Determine the (x, y) coordinate at the center of the cell enclosing the given text.  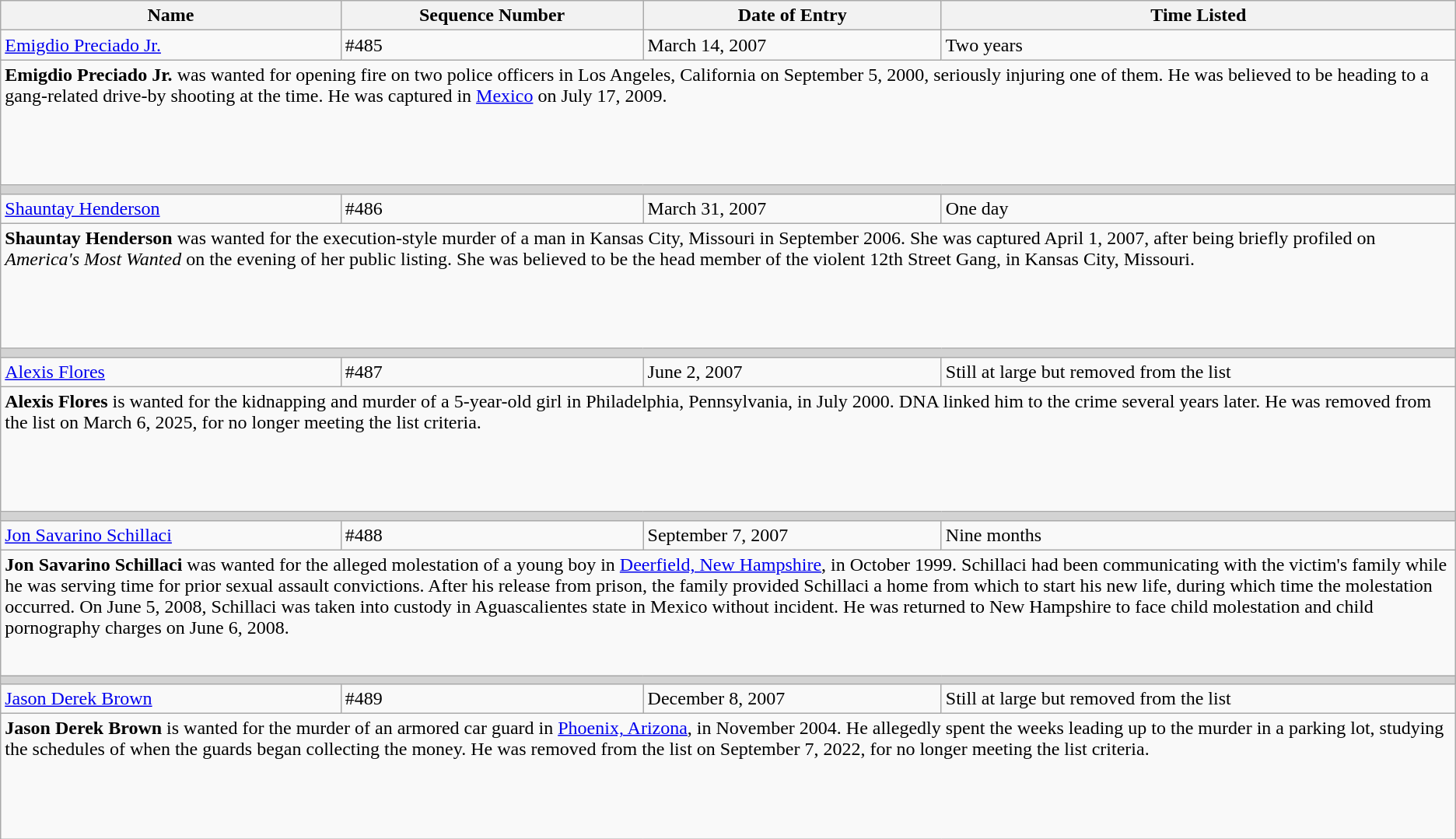
One day (1198, 208)
Two years (1198, 45)
March 31, 2007 (792, 208)
#486 (492, 208)
Sequence Number (492, 16)
Nine months (1198, 535)
Date of Entry (792, 16)
Jason Derek Brown (171, 699)
Alexis Flores (171, 372)
#488 (492, 535)
#485 (492, 45)
Emigdio Preciado Jr. (171, 45)
December 8, 2007 (792, 699)
Jon Savarino Schillaci (171, 535)
September 7, 2007 (792, 535)
Shauntay Henderson (171, 208)
#489 (492, 699)
Time Listed (1198, 16)
#487 (492, 372)
Name (171, 16)
June 2, 2007 (792, 372)
March 14, 2007 (792, 45)
